Return [x, y] of the center of cell containing provided text 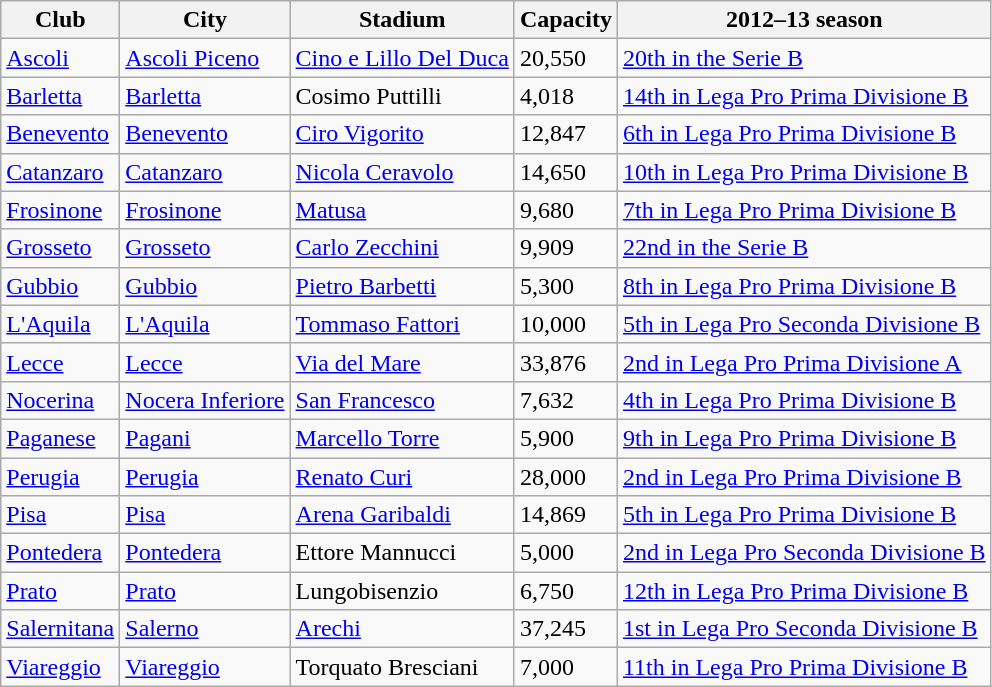
20th in the Serie B [804, 58]
Club [60, 20]
Arechi [402, 629]
8th in Lega Pro Prima Divisione B [804, 286]
Ascoli Piceno [205, 58]
37,245 [566, 629]
14,869 [566, 515]
Via del Mare [402, 362]
Stadium [402, 20]
2nd in Lega Pro Seconda Divisione B [804, 553]
6th in Lega Pro Prima Divisione B [804, 134]
Torquato Bresciani [402, 667]
Cino e Lillo Del Duca [402, 58]
Pagani [205, 438]
Tommaso Fattori [402, 324]
City [205, 20]
Salernitana [60, 629]
20,550 [566, 58]
2nd in Lega Pro Prima Divisione A [804, 362]
9th in Lega Pro Prima Divisione B [804, 438]
Arena Garibaldi [402, 515]
Ettore Mannucci [402, 553]
5th in Lega Pro Prima Divisione B [804, 515]
Nicola Ceravolo [402, 172]
7th in Lega Pro Prima Divisione B [804, 210]
Renato Curi [402, 477]
2012–13 season [804, 20]
Nocera Inferiore [205, 400]
Nocerina [60, 400]
Cosimo Puttilli [402, 96]
5,000 [566, 553]
2nd in Lega Pro Prima Divisione B [804, 477]
9,680 [566, 210]
6,750 [566, 591]
Lungobisenzio [402, 591]
Ciro Vigorito [402, 134]
Marcello Torre [402, 438]
7,000 [566, 667]
28,000 [566, 477]
4th in Lega Pro Prima Divisione B [804, 400]
33,876 [566, 362]
5th in Lega Pro Seconda Divisione B [804, 324]
San Francesco [402, 400]
14,650 [566, 172]
12th in Lega Pro Prima Divisione B [804, 591]
22nd in the Serie B [804, 248]
5,300 [566, 286]
10th in Lega Pro Prima Divisione B [804, 172]
4,018 [566, 96]
Salerno [205, 629]
10,000 [566, 324]
Matusa [402, 210]
12,847 [566, 134]
14th in Lega Pro Prima Divisione B [804, 96]
Ascoli [60, 58]
Paganese [60, 438]
Pietro Barbetti [402, 286]
5,900 [566, 438]
9,909 [566, 248]
7,632 [566, 400]
1st in Lega Pro Seconda Divisione B [804, 629]
Capacity [566, 20]
Carlo Zecchini [402, 248]
11th in Lega Pro Prima Divisione B [804, 667]
